Extract the [X, Y] coordinate from the center of the cell holding the provided text.  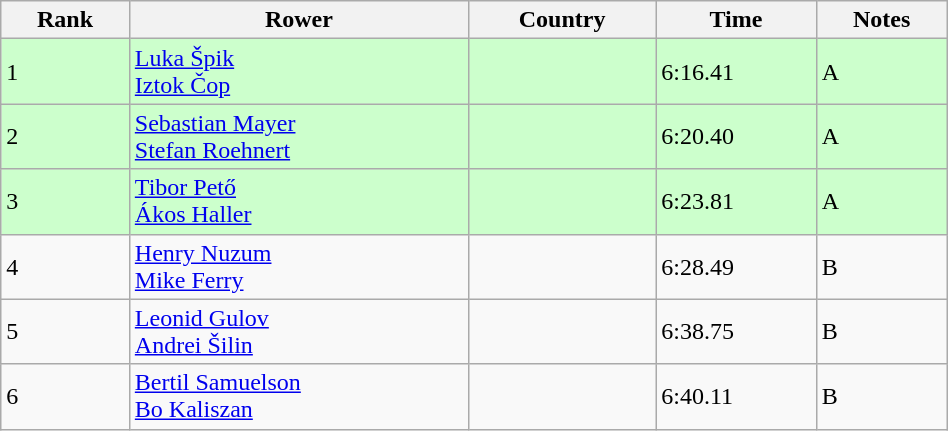
Leonid Gulov Andrei Šilin [298, 332]
6 [66, 396]
Luka Špik Iztok Čop [298, 72]
6:38.75 [736, 332]
6:40.11 [736, 396]
Tibor PetőÁkos Haller [298, 202]
Country [562, 20]
Rower [298, 20]
Bertil Samuelson Bo Kaliszan [298, 396]
3 [66, 202]
5 [66, 332]
6:16.41 [736, 72]
Henry Nuzum Mike Ferry [298, 266]
Sebastian Mayer Stefan Roehnert [298, 136]
4 [66, 266]
1 [66, 72]
6:20.40 [736, 136]
2 [66, 136]
6:23.81 [736, 202]
6:28.49 [736, 266]
Rank [66, 20]
Time [736, 20]
Notes [882, 20]
